Determine the (x, y) coordinate at the center of the cell enclosing the given text.  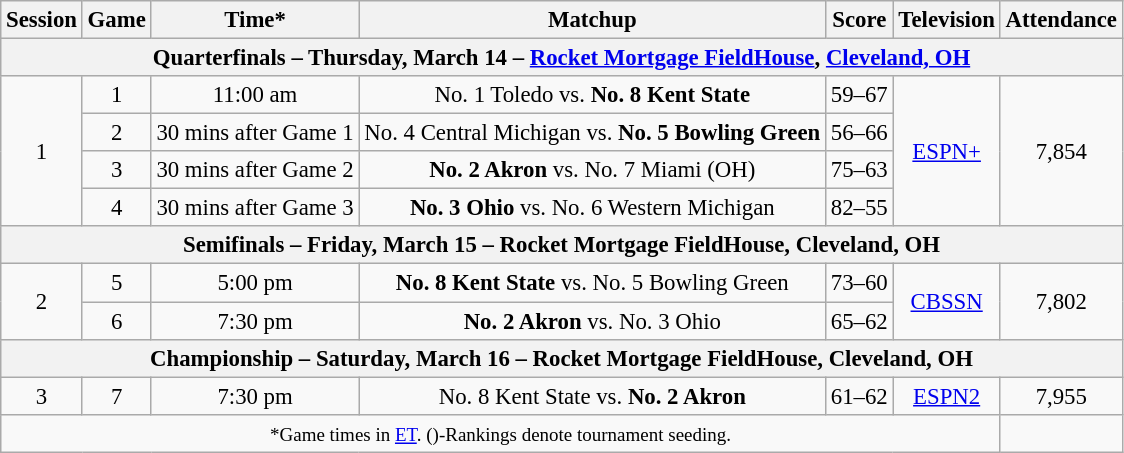
Matchup (592, 20)
7,955 (1061, 396)
No. 3 Ohio vs. No. 6 Western Michigan (592, 208)
82–55 (859, 208)
7 (116, 396)
Time* (255, 20)
61–62 (859, 396)
Score (859, 20)
CBSSN (946, 302)
30 mins after Game 1 (255, 133)
Quarterfinals – Thursday, March 14 – Rocket Mortgage FieldHouse, Cleveland, OH (562, 58)
*Game times in ET. ()-Rankings denote tournament seeding. (501, 433)
65–62 (859, 321)
No. 8 Kent State vs. No. 5 Bowling Green (592, 283)
ESPN2 (946, 396)
5 (116, 283)
11:00 am (255, 95)
Television (946, 20)
75–63 (859, 170)
73–60 (859, 283)
No. 8 Kent State vs. No. 2 Akron (592, 396)
7,854 (1061, 151)
Session (42, 20)
No. 1 Toledo vs. No. 8 Kent State (592, 95)
59–67 (859, 95)
30 mins after Game 2 (255, 170)
5:00 pm (255, 283)
No. 2 Akron vs. No. 7 Miami (OH) (592, 170)
Attendance (1061, 20)
Game (116, 20)
6 (116, 321)
ESPN+ (946, 151)
56–66 (859, 133)
No. 4 Central Michigan vs. No. 5 Bowling Green (592, 133)
Semifinals – Friday, March 15 – Rocket Mortgage FieldHouse, Cleveland, OH (562, 245)
Championship – Saturday, March 16 – Rocket Mortgage FieldHouse, Cleveland, OH (562, 358)
30 mins after Game 3 (255, 208)
No. 2 Akron vs. No. 3 Ohio (592, 321)
7,802 (1061, 302)
4 (116, 208)
